Return (X, Y) of the center of cell containing provided text 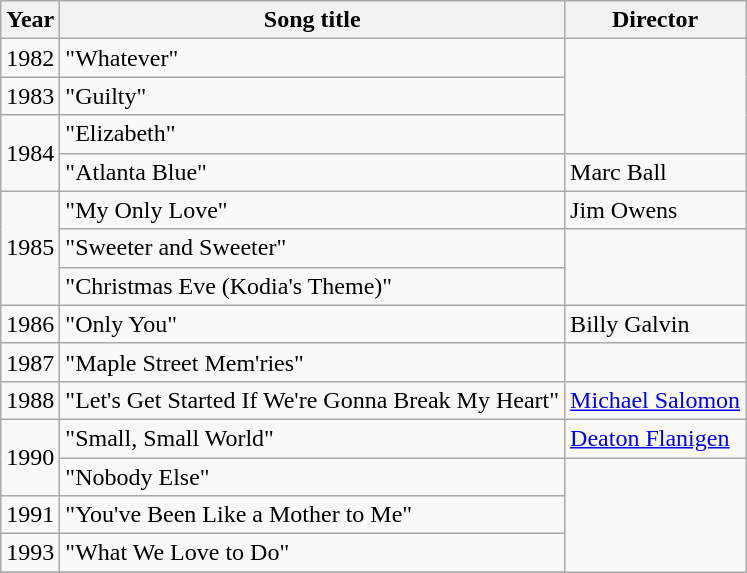
"Elizabeth" (312, 134)
1985 (30, 248)
1990 (30, 457)
"Christmas Eve (Kodia's Theme)" (312, 286)
1984 (30, 153)
Year (30, 20)
Deaton Flanigen (656, 438)
"What We Love to Do" (312, 553)
"Guilty" (312, 96)
"Nobody Else" (312, 477)
"Let's Get Started If We're Gonna Break My Heart" (312, 400)
1983 (30, 96)
"Sweeter and Sweeter" (312, 248)
"My Only Love" (312, 210)
1986 (30, 324)
"Small, Small World" (312, 438)
Billy Galvin (656, 324)
Michael Salomon (656, 400)
"Maple Street Mem'ries" (312, 362)
"Only You" (312, 324)
1982 (30, 58)
1993 (30, 553)
Jim Owens (656, 210)
1987 (30, 362)
"You've Been Like a Mother to Me" (312, 515)
1991 (30, 515)
"Whatever" (312, 58)
Director (656, 20)
Song title (312, 20)
Marc Ball (656, 172)
"Atlanta Blue" (312, 172)
1988 (30, 400)
